Locate the cell with the specified text and output its (X, Y) center coordinate. 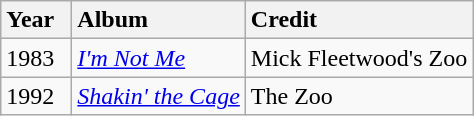
Mick Fleetwood's Zoo (358, 58)
I'm Not Me (159, 58)
1992 (36, 96)
Album (159, 20)
Year (36, 20)
Credit (358, 20)
The Zoo (358, 96)
Shakin' the Cage (159, 96)
1983 (36, 58)
